Capture the cell that displays the provided text and extract its (x, y) central coordinate. 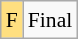
F (12, 20)
Final (50, 20)
